Capture the cell that displays the provided text and extract its [X, Y] central coordinate. 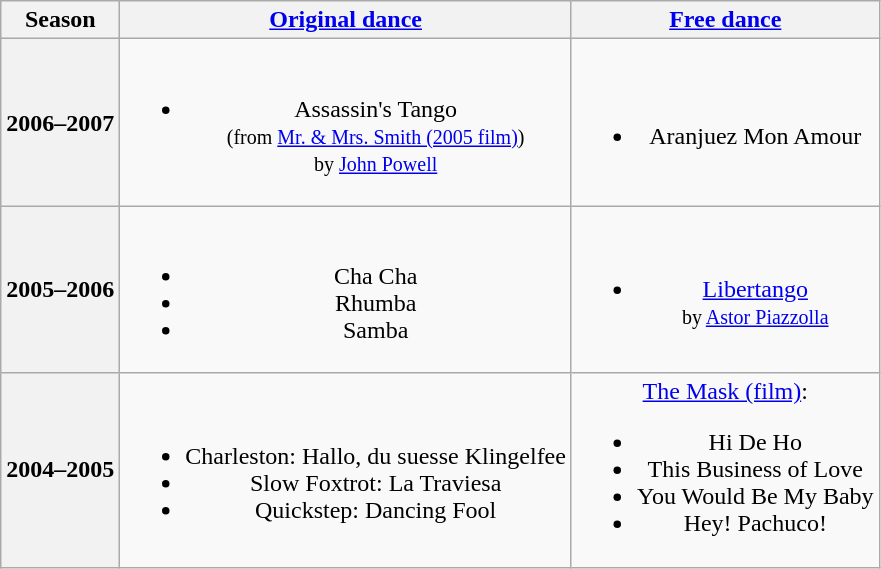
2005–2006 [60, 290]
Charleston: Hallo, du suesse KlingelfeeSlow Foxtrot: La TraviesaQuickstep: Dancing Fool [346, 470]
2006–2007 [60, 122]
Cha ChaRhumbaSamba [346, 290]
Aranjuez Mon Amour [725, 122]
Libertango by Astor Piazzolla [725, 290]
Assassin's Tango (from Mr. & Mrs. Smith (2005 film)) by John Powell [346, 122]
The Mask (film):Hi De HoThis Business of LoveYou Would Be My BabyHey! Pachuco! [725, 470]
2004–2005 [60, 470]
Free dance [725, 20]
Original dance [346, 20]
Season [60, 20]
